For the text-containing cell, return its midpoint in (X, Y) coordinate format. 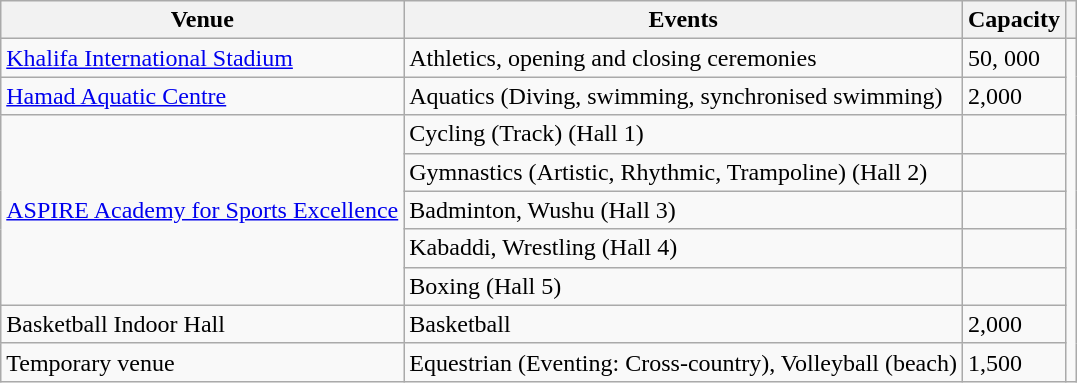
Events (684, 20)
Temporary venue (202, 362)
Capacity (1014, 20)
Gymnastics (Artistic, Rhythmic, Trampoline) (Hall 2) (684, 172)
Equestrian (Eventing: Cross-country), Volleyball (beach) (684, 362)
ASPIRE Academy for Sports Excellence (202, 210)
Boxing (Hall 5) (684, 286)
Kabaddi, Wrestling (Hall 4) (684, 248)
Basketball (684, 324)
Badminton, Wushu (Hall 3) (684, 210)
Khalifa International Stadium (202, 58)
Basketball Indoor Hall (202, 324)
Aquatics (Diving, swimming, synchronised swimming) (684, 96)
50, 000 (1014, 58)
Athletics, opening and closing ceremonies (684, 58)
Venue (202, 20)
Cycling (Track) (Hall 1) (684, 134)
1,500 (1014, 362)
Hamad Aquatic Centre (202, 96)
